Pinpoint the cell where the given text exists, returning its [x, y] midpoint coordinate. 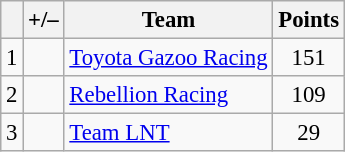
109 [308, 95]
Team [168, 20]
151 [308, 58]
Rebellion Racing [168, 95]
+/– [44, 20]
1 [12, 58]
Team LNT [168, 133]
Points [308, 20]
2 [12, 95]
Toyota Gazoo Racing [168, 58]
29 [308, 133]
3 [12, 133]
